For the text-containing cell, return its midpoint in [x, y] coordinate format. 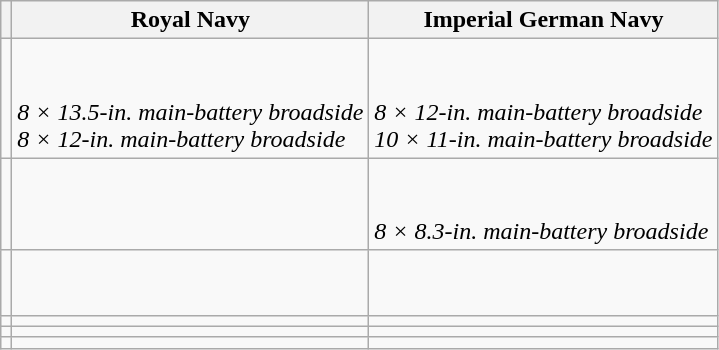
Royal Navy [190, 20]
8 × 8.3-in. main-battery broadside [544, 204]
Imperial German Navy [544, 20]
8 × 13.5-in. main-battery broadside 8 × 12-in. main-battery broadside [190, 98]
8 × 12-in. main-battery broadside 10 × 11-in. main-battery broadside [544, 98]
